Pinpoint the cell where the given text exists, returning its [x, y] midpoint coordinate. 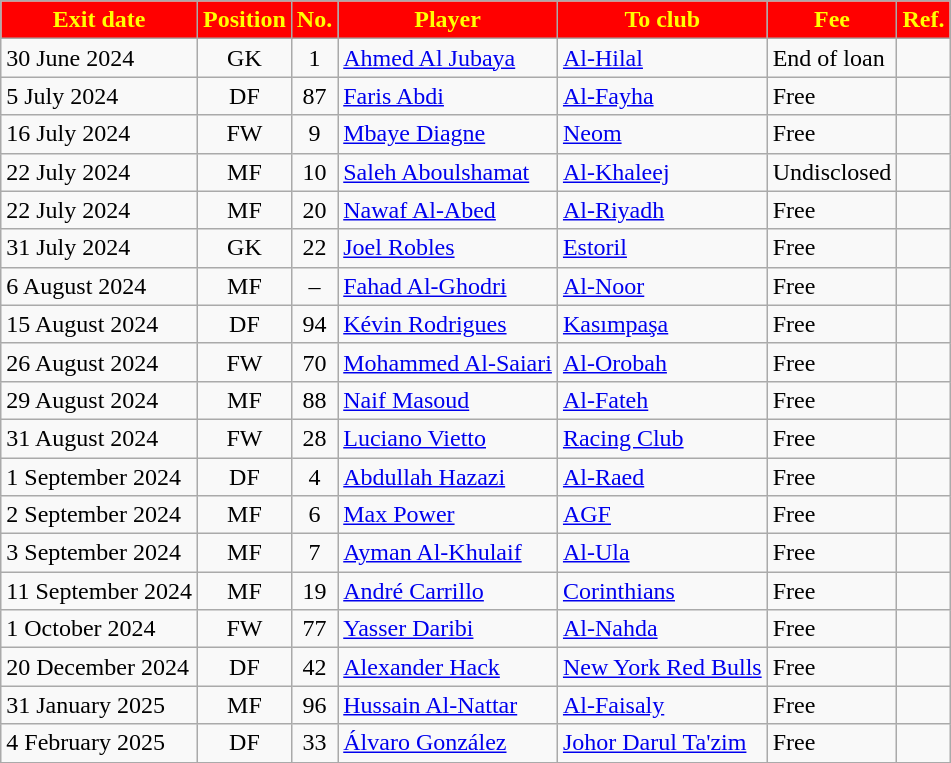
3 September 2024 [100, 553]
4 [314, 477]
31 August 2024 [100, 438]
Al-Khaleej [662, 172]
31 January 2025 [100, 705]
10 [314, 172]
New York Red Bulls [662, 667]
Hussain Al-Nattar [448, 705]
Mohammed Al-Saiari [448, 362]
Kévin Rodrigues [448, 324]
Racing Club [662, 438]
Al-Nahda [662, 629]
Fahad Al-Ghodri [448, 286]
To club [662, 20]
Fee [832, 20]
AGF [662, 515]
88 [314, 400]
1 September 2024 [100, 477]
Saleh Aboulshamat [448, 172]
96 [314, 705]
Al-Fateh [662, 400]
– [314, 286]
Johor Darul Ta'zim [662, 743]
11 September 2024 [100, 591]
1 [314, 58]
Al-Noor [662, 286]
15 August 2024 [100, 324]
Neom [662, 134]
20 [314, 210]
Player [448, 20]
Alexander Hack [448, 667]
Undisclosed [832, 172]
19 [314, 591]
6 [314, 515]
77 [314, 629]
16 July 2024 [100, 134]
Al-Raed [662, 477]
26 August 2024 [100, 362]
André Carrillo [448, 591]
Luciano Vietto [448, 438]
9 [314, 134]
30 June 2024 [100, 58]
6 August 2024 [100, 286]
20 December 2024 [100, 667]
2 September 2024 [100, 515]
Exit date [100, 20]
Ahmed Al Jubaya [448, 58]
Al-Fayha [662, 96]
Joel Robles [448, 248]
Al-Ula [662, 553]
Mbaye Diagne [448, 134]
Álvaro González [448, 743]
Ayman Al-Khulaif [448, 553]
70 [314, 362]
31 July 2024 [100, 248]
Al-Riyadh [662, 210]
Estoril [662, 248]
Yasser Daribi [448, 629]
Naif Masoud [448, 400]
1 October 2024 [100, 629]
Position [245, 20]
Nawaf Al-Abed [448, 210]
Al-Orobah [662, 362]
Al-Hilal [662, 58]
7 [314, 553]
42 [314, 667]
5 July 2024 [100, 96]
Faris Abdi [448, 96]
Al-Faisaly [662, 705]
33 [314, 743]
Corinthians [662, 591]
Max Power [448, 515]
94 [314, 324]
Ref. [924, 20]
87 [314, 96]
4 February 2025 [100, 743]
End of loan [832, 58]
No. [314, 20]
Kasımpaşa [662, 324]
Abdullah Hazazi [448, 477]
22 [314, 248]
29 August 2024 [100, 400]
28 [314, 438]
